For the text-containing cell, return its midpoint in [x, y] coordinate format. 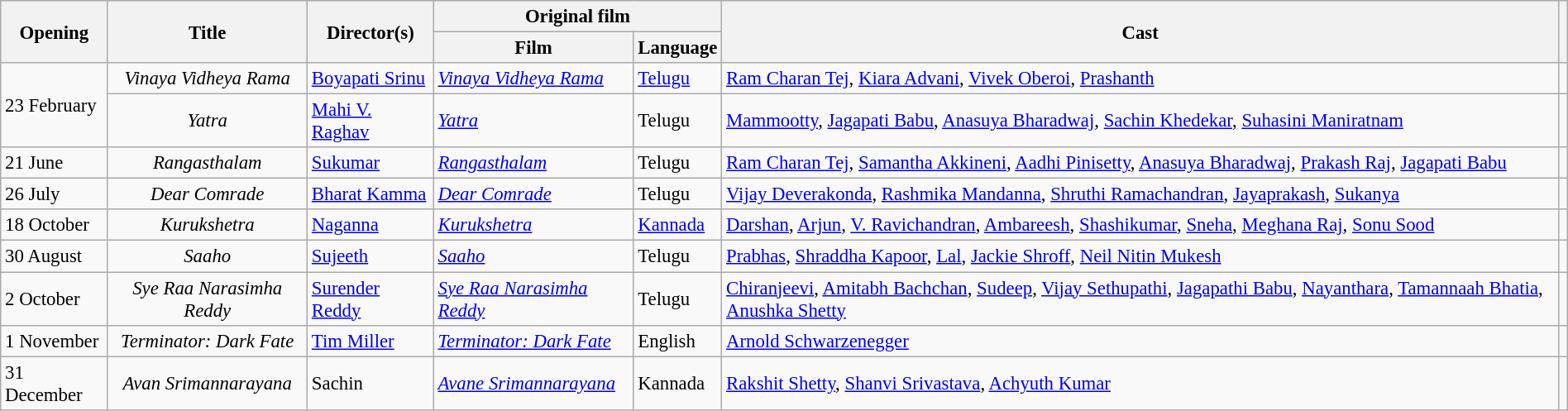
30 August [55, 256]
26 July [55, 194]
2 October [55, 299]
Darshan, Arjun, V. Ravichandran, Ambareesh, Shashikumar, Sneha, Meghana Raj, Sonu Sood [1140, 226]
Sukumar [370, 163]
Prabhas, Shraddha Kapoor, Lal, Jackie Shroff, Neil Nitin Mukesh [1140, 256]
Arnold Schwarzenegger [1140, 341]
English [678, 341]
Surender Reddy [370, 299]
Rakshit Shetty, Shanvi Srivastava, Achyuth Kumar [1140, 384]
18 October [55, 226]
Bharat Kamma [370, 194]
1 November [55, 341]
23 February [55, 105]
Naganna [370, 226]
Language [678, 48]
Cast [1140, 31]
Sujeeth [370, 256]
Title [208, 31]
Avane Srimannarayana [533, 384]
Original film [577, 17]
Vijay Deverakonda, Rashmika Mandanna, Shruthi Ramachandran, Jayaprakash, Sukanya [1140, 194]
Director(s) [370, 31]
21 June [55, 163]
Mammootty, Jagapati Babu, Anasuya Bharadwaj, Sachin Khedekar, Suhasini Maniratnam [1140, 121]
Tim Miller [370, 341]
Mahi V. Raghav [370, 121]
31 December [55, 384]
Film [533, 48]
Sachin [370, 384]
Ram Charan Tej, Samantha Akkineni, Aadhi Pinisetty, Anasuya Bharadwaj, Prakash Raj, Jagapati Babu [1140, 163]
Boyapati Srinu [370, 79]
Chiranjeevi, Amitabh Bachchan, Sudeep, Vijay Sethupathi, Jagapathi Babu, Nayanthara, Tamannaah Bhatia, Anushka Shetty [1140, 299]
Opening [55, 31]
Ram Charan Tej, Kiara Advani, Vivek Oberoi, Prashanth [1140, 79]
Avan Srimannarayana [208, 384]
